Scan for the cell matching the given text and deliver its (X, Y) coordinate at center. 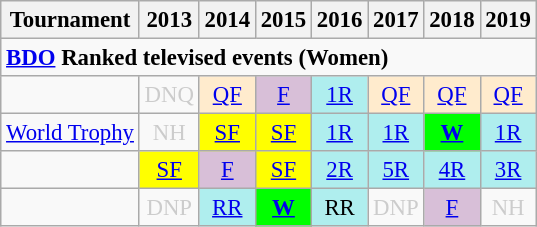
3R (508, 170)
2018 (452, 20)
2013 (169, 20)
BDO Ranked televised events (Women) (268, 58)
4R (452, 170)
2R (340, 170)
5R (396, 170)
World Trophy (70, 133)
2014 (227, 20)
2015 (283, 20)
2016 (340, 20)
DNQ (169, 95)
2019 (508, 20)
2017 (396, 20)
Tournament (70, 20)
